Return the [X, Y] coordinate for the center point of the cell that contains the specified text.  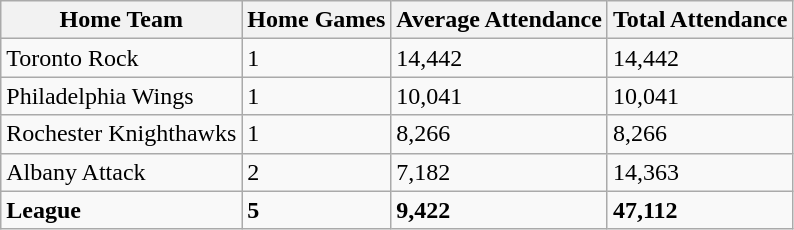
2 [316, 172]
Home Team [122, 20]
Home Games [316, 20]
Toronto Rock [122, 58]
5 [316, 210]
Rochester Knighthawks [122, 134]
League [122, 210]
14,363 [700, 172]
Albany Attack [122, 172]
9,422 [500, 210]
47,112 [700, 210]
Philadelphia Wings [122, 96]
Average Attendance [500, 20]
Total Attendance [700, 20]
7,182 [500, 172]
